Detect which cell encompasses the target text, then output its (x, y) center coordinate. 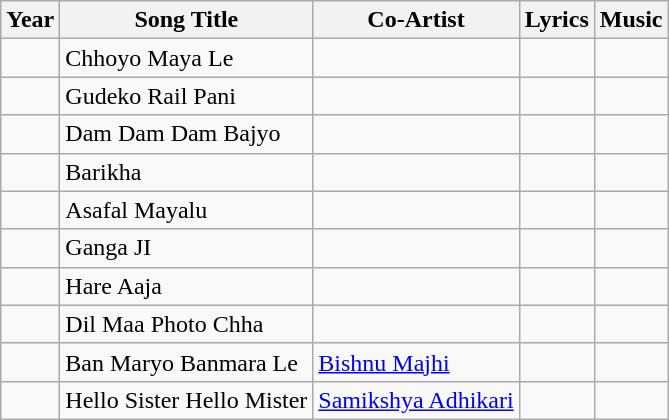
Ban Maryo Banmara Le (186, 362)
Music (631, 20)
Lyrics (556, 20)
Asafal Mayalu (186, 210)
Bishnu Majhi (416, 362)
Song Title (186, 20)
Dil Maa Photo Chha (186, 324)
Hello Sister Hello Mister (186, 400)
Samikshya Adhikari (416, 400)
Year (30, 20)
Dam Dam Dam Bajyo (186, 134)
Co-Artist (416, 20)
Chhoyo Maya Le (186, 58)
Barikha (186, 172)
Gudeko Rail Pani (186, 96)
Hare Aaja (186, 286)
Ganga JI (186, 248)
